Determine the [x, y] coordinate at the center of the cell enclosing the given text.  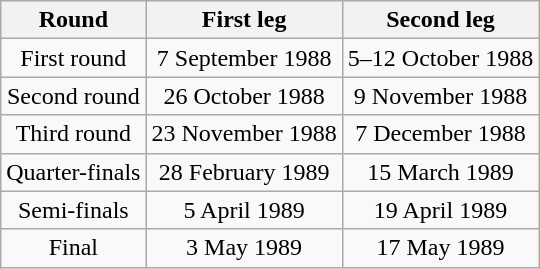
28 February 1989 [244, 172]
First leg [244, 20]
Third round [74, 134]
7 September 1988 [244, 58]
15 March 1989 [440, 172]
Quarter-finals [74, 172]
Second round [74, 96]
Round [74, 20]
5–12 October 1988 [440, 58]
First round [74, 58]
7 December 1988 [440, 134]
26 October 1988 [244, 96]
17 May 1989 [440, 248]
Semi-finals [74, 210]
5 April 1989 [244, 210]
9 November 1988 [440, 96]
3 May 1989 [244, 248]
23 November 1988 [244, 134]
Final [74, 248]
19 April 1989 [440, 210]
Second leg [440, 20]
